Detect which cell encompasses the target text, then output its [X, Y] center coordinate. 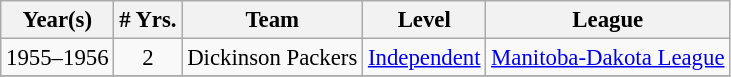
Dickinson Packers [272, 58]
Level [424, 20]
League [608, 20]
2 [148, 58]
Manitoba-Dakota League [608, 58]
Team [272, 20]
1955–1956 [58, 58]
# Yrs. [148, 20]
Independent [424, 58]
Year(s) [58, 20]
